Return the (X, Y) coordinate for the center point of the cell that contains the specified text.  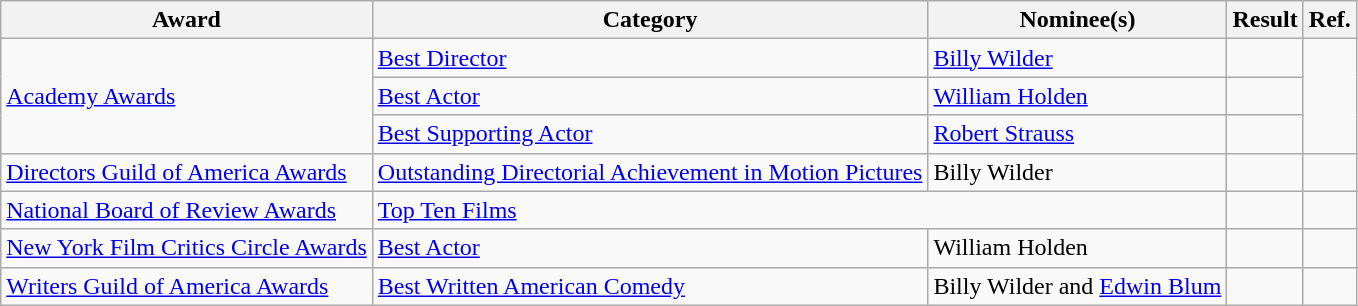
Billy Wilder and Edwin Blum (1078, 286)
National Board of Review Awards (187, 210)
Outstanding Directorial Achievement in Motion Pictures (650, 172)
Ref. (1330, 20)
Result (1265, 20)
Academy Awards (187, 96)
Best Written American Comedy (650, 286)
Best Supporting Actor (650, 134)
Award (187, 20)
Directors Guild of America Awards (187, 172)
Top Ten Films (800, 210)
Nominee(s) (1078, 20)
Writers Guild of America Awards (187, 286)
Category (650, 20)
New York Film Critics Circle Awards (187, 248)
Best Director (650, 58)
Robert Strauss (1078, 134)
